Locate the cell with the specified text and output its (x, y) center coordinate. 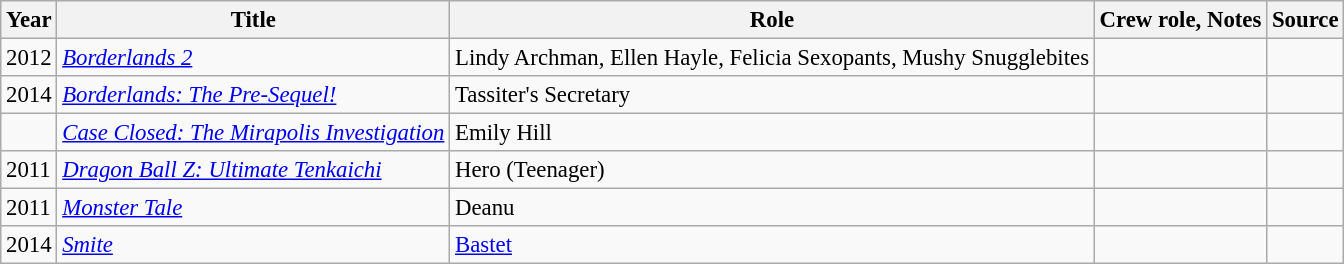
Borderlands: The Pre-Sequel! (254, 95)
Lindy Archman, Ellen Hayle, Felicia Sexopants, Mushy Snugglebites (772, 58)
Tassiter's Secretary (772, 95)
Deanu (772, 208)
Dragon Ball Z: Ultimate Tenkaichi (254, 170)
Borderlands 2 (254, 58)
2012 (29, 58)
Hero (Teenager) (772, 170)
Role (772, 20)
Smite (254, 245)
Title (254, 20)
Bastet (772, 245)
Year (29, 20)
Crew role, Notes (1180, 20)
Case Closed: The Mirapolis Investigation (254, 133)
Source (1306, 20)
Emily Hill (772, 133)
Monster Tale (254, 208)
